Return the [x, y] coordinate for the center point of the cell that contains the specified text.  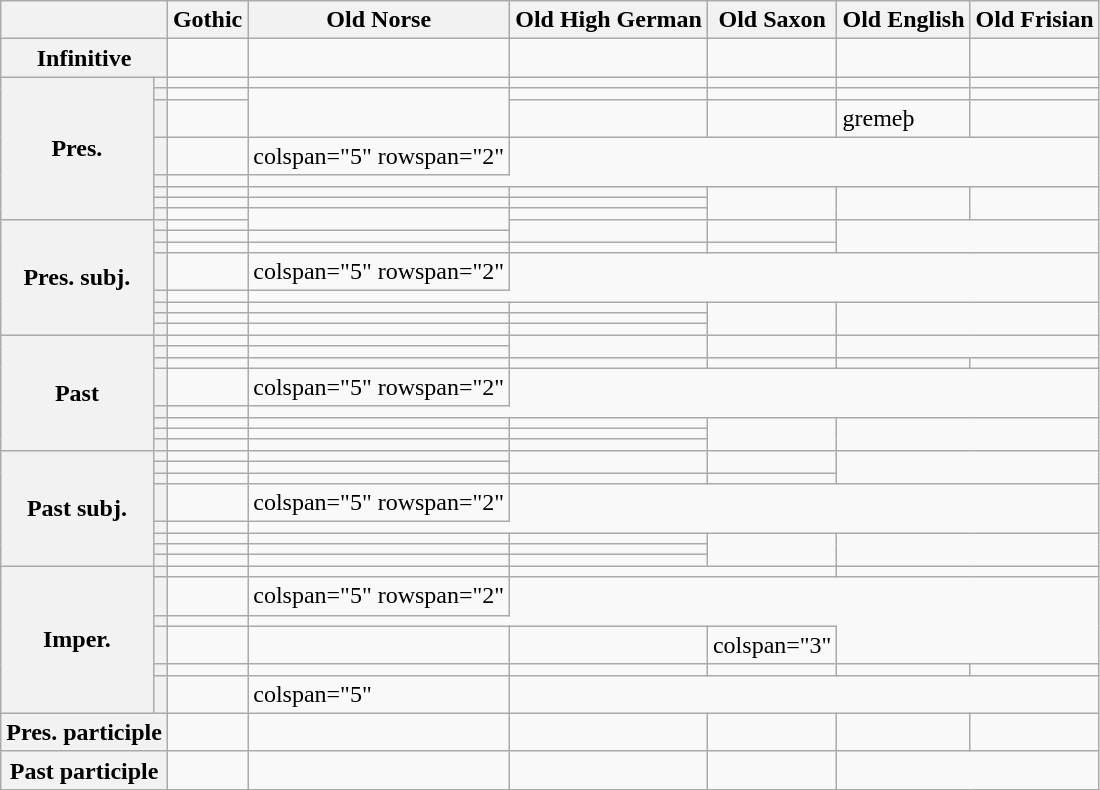
Old High German [609, 20]
Gothic [207, 20]
Infinitive [84, 58]
Past subj. [77, 508]
Old Saxon [772, 20]
Pres. [77, 148]
Imper. [77, 640]
Past [77, 393]
Pres. participle [84, 732]
Old English [904, 20]
Old Frisian [1034, 20]
gremeþ [904, 118]
colspan="3" [772, 645]
Pres. subj. [77, 277]
Past participle [84, 770]
Old Norse [379, 20]
colspan="5" [379, 694]
